Pinpoint the cell where the given text exists, returning its (X, Y) midpoint coordinate. 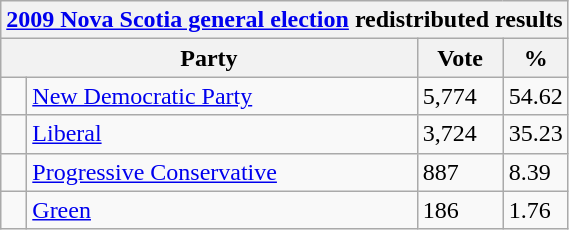
Party (209, 58)
3,724 (460, 134)
54.62 (536, 96)
% (536, 58)
887 (460, 172)
Liberal (222, 134)
Vote (460, 58)
35.23 (536, 134)
Green (222, 210)
5,774 (460, 96)
Progressive Conservative (222, 172)
2009 Nova Scotia general election redistributed results (284, 20)
New Democratic Party (222, 96)
8.39 (536, 172)
186 (460, 210)
1.76 (536, 210)
